Find where the given text appears and provide that cell's center as [x, y] coordinate. 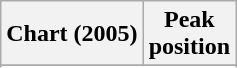
Chart (2005) [72, 34]
Peakposition [189, 34]
